From the cell containing the given text, extract its center point as [x, y] coordinate. 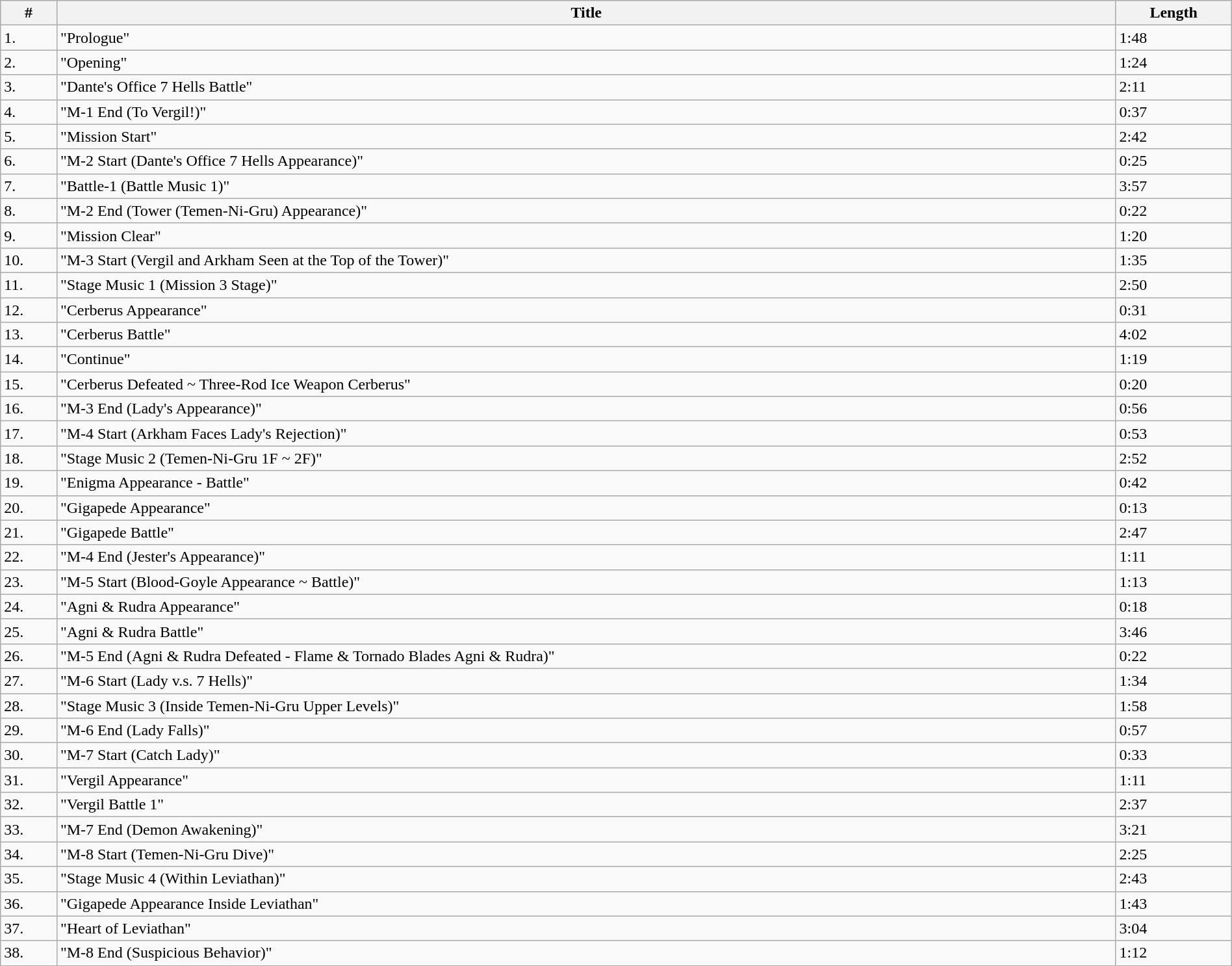
Length [1174, 13]
9. [29, 235]
1:35 [1174, 260]
19. [29, 483]
1:24 [1174, 62]
1:58 [1174, 705]
"M-7 Start (Catch Lady)" [586, 755]
0:18 [1174, 607]
"Enigma Appearance - Battle" [586, 483]
"Heart of Leviathan" [586, 928]
"M-7 End (Demon Awakening)" [586, 829]
"Agni & Rudra Appearance" [586, 607]
31. [29, 780]
"Continue" [586, 359]
38. [29, 953]
3:57 [1174, 186]
0:42 [1174, 483]
"M-2 Start (Dante's Office 7 Hells Appearance)" [586, 161]
Title [586, 13]
"Stage Music 2 (Temen-Ni-Gru 1F ~ 2F)" [586, 458]
"Stage Music 1 (Mission 3 Stage)" [586, 285]
"Mission Clear" [586, 235]
2:47 [1174, 532]
"M-6 End (Lady Falls)" [586, 731]
"Gigapede Battle" [586, 532]
30. [29, 755]
0:37 [1174, 112]
3:21 [1174, 829]
7. [29, 186]
34. [29, 854]
2:42 [1174, 137]
17. [29, 434]
# [29, 13]
5. [29, 137]
"Cerberus Appearance" [586, 310]
1. [29, 38]
"Prologue" [586, 38]
1:20 [1174, 235]
37. [29, 928]
4:02 [1174, 335]
1:12 [1174, 953]
1:34 [1174, 681]
33. [29, 829]
4. [29, 112]
25. [29, 631]
21. [29, 532]
0:25 [1174, 161]
10. [29, 260]
2. [29, 62]
2:52 [1174, 458]
"Vergil Appearance" [586, 780]
"Battle-1 (Battle Music 1)" [586, 186]
0:20 [1174, 384]
"Cerberus Defeated ~ Three-Rod Ice Weapon Cerberus" [586, 384]
8. [29, 211]
0:57 [1174, 731]
"M-1 End (To Vergil!)" [586, 112]
23. [29, 582]
1:43 [1174, 904]
0:53 [1174, 434]
15. [29, 384]
"M-2 End (Tower (Temen-Ni-Gru) Appearance)" [586, 211]
"Dante's Office 7 Hells Battle" [586, 87]
13. [29, 335]
"Stage Music 4 (Within Leviathan)" [586, 879]
16. [29, 409]
36. [29, 904]
"Stage Music 3 (Inside Temen-Ni-Gru Upper Levels)" [586, 705]
3:04 [1174, 928]
32. [29, 805]
"M-4 Start (Arkham Faces Lady's Rejection)" [586, 434]
"M-5 End (Agni & Rudra Defeated - Flame & Tornado Blades Agni & Rudra)" [586, 656]
"M-3 End (Lady's Appearance)" [586, 409]
11. [29, 285]
20. [29, 508]
22. [29, 557]
2:37 [1174, 805]
"Mission Start" [586, 137]
12. [29, 310]
1:13 [1174, 582]
"Vergil Battle 1" [586, 805]
"Opening" [586, 62]
6. [29, 161]
1:48 [1174, 38]
24. [29, 607]
"Gigapede Appearance Inside Leviathan" [586, 904]
14. [29, 359]
28. [29, 705]
0:56 [1174, 409]
0:31 [1174, 310]
3:46 [1174, 631]
"M-4 End (Jester's Appearance)" [586, 557]
2:50 [1174, 285]
26. [29, 656]
0:33 [1174, 755]
0:13 [1174, 508]
1:19 [1174, 359]
"M-8 Start (Temen-Ni-Gru Dive)" [586, 854]
27. [29, 681]
3. [29, 87]
2:11 [1174, 87]
"Agni & Rudra Battle" [586, 631]
"M-5 Start (Blood-Goyle Appearance ~ Battle)" [586, 582]
2:43 [1174, 879]
"M-8 End (Suspicious Behavior)" [586, 953]
"Gigapede Appearance" [586, 508]
"Cerberus Battle" [586, 335]
35. [29, 879]
29. [29, 731]
2:25 [1174, 854]
"M-6 Start (Lady v.s. 7 Hells)" [586, 681]
"M-3 Start (Vergil and Arkham Seen at the Top of the Tower)" [586, 260]
18. [29, 458]
